Output the (X, Y) coordinate of the center of the cell containing the given text.  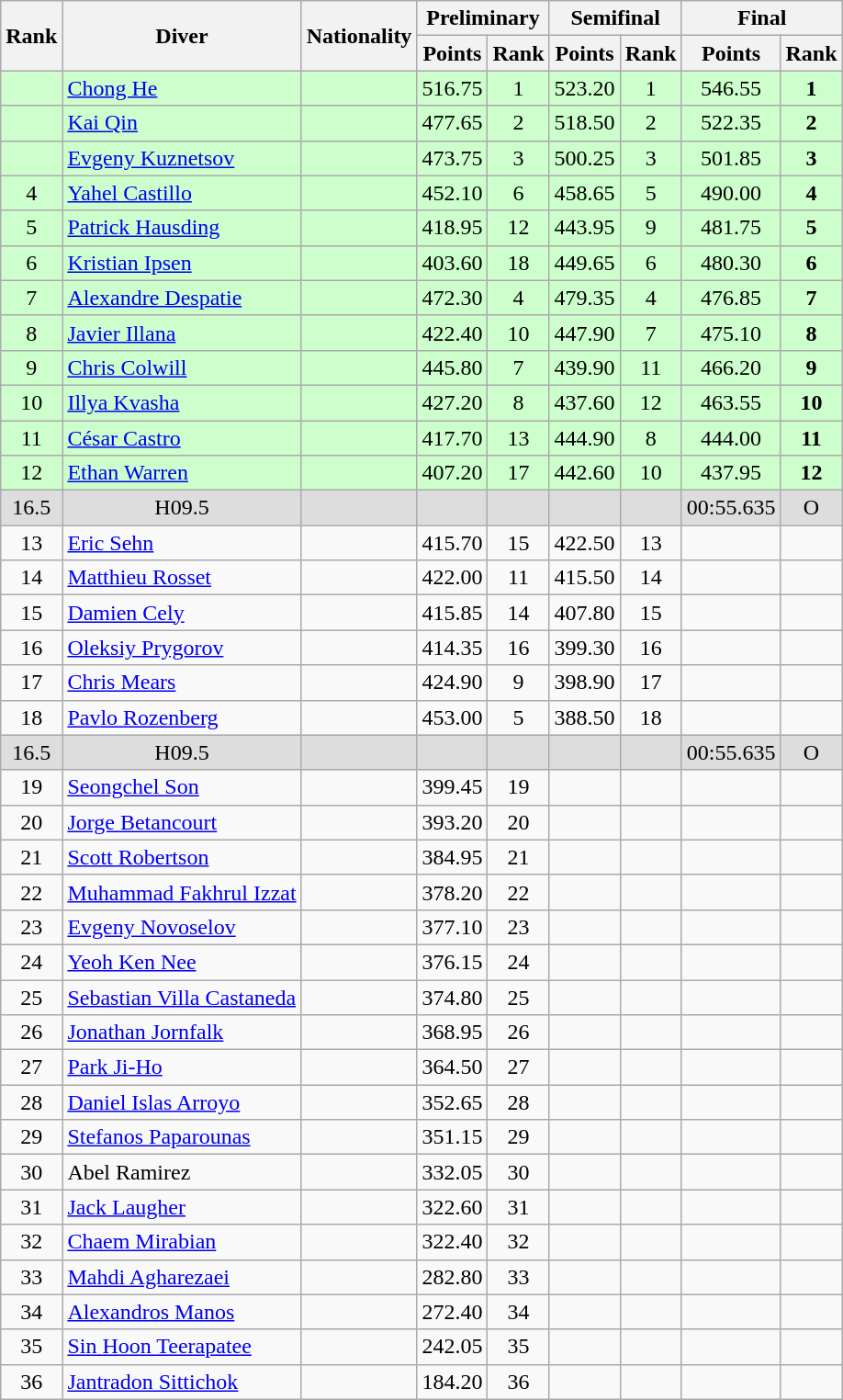
Alexandros Manos (182, 1312)
417.70 (452, 438)
475.10 (731, 333)
Chaem Mirabian (182, 1242)
399.30 (584, 648)
458.65 (584, 193)
Semifinal (615, 18)
322.60 (452, 1207)
Ethan Warren (182, 473)
Yahel Castillo (182, 193)
Diver (182, 36)
364.50 (452, 1067)
Eric Sehn (182, 543)
Muhammad Fakhrul Izzat (182, 892)
439.90 (584, 367)
Stefanos Paparounas (182, 1137)
Sebastian Villa Castaneda (182, 997)
Chris Mears (182, 683)
184.20 (452, 1382)
472.30 (452, 298)
352.65 (452, 1102)
Evgeny Kuznetsov (182, 158)
418.95 (452, 228)
Sin Hoon Teerapatee (182, 1347)
427.20 (452, 402)
César Castro (182, 438)
Park Ji-Ho (182, 1067)
407.20 (452, 473)
466.20 (731, 367)
424.90 (452, 683)
403.60 (452, 263)
351.15 (452, 1137)
Chris Colwill (182, 367)
452.10 (452, 193)
Kai Qin (182, 123)
415.85 (452, 613)
414.35 (452, 648)
Final (762, 18)
Daniel Islas Arroyo (182, 1102)
422.50 (584, 543)
523.20 (584, 88)
Matthieu Rosset (182, 578)
437.95 (731, 473)
272.40 (452, 1312)
516.75 (452, 88)
500.25 (584, 158)
476.85 (731, 298)
Javier Illana (182, 333)
Oleksiy Prygorov (182, 648)
Jack Laugher (182, 1207)
501.85 (731, 158)
490.00 (731, 193)
546.55 (731, 88)
442.60 (584, 473)
Illya Kvasha (182, 402)
393.20 (452, 822)
407.80 (584, 613)
Seongchel Son (182, 787)
Mahdi Agharezaei (182, 1277)
445.80 (452, 367)
415.70 (452, 543)
384.95 (452, 857)
443.95 (584, 228)
282.80 (452, 1277)
Abel Ramirez (182, 1172)
444.00 (731, 438)
377.10 (452, 927)
Evgeny Novoselov (182, 927)
Jonathan Jornfalk (182, 1033)
481.75 (731, 228)
447.90 (584, 333)
480.30 (731, 263)
368.95 (452, 1033)
Nationality (359, 36)
444.90 (584, 438)
422.00 (452, 578)
473.75 (452, 158)
463.55 (731, 402)
Damien Cely (182, 613)
378.20 (452, 892)
Patrick Hausding (182, 228)
Alexandre Despatie (182, 298)
Kristian Ipsen (182, 263)
374.80 (452, 997)
Preliminary (483, 18)
422.40 (452, 333)
522.35 (731, 123)
332.05 (452, 1172)
518.50 (584, 123)
437.60 (584, 402)
449.65 (584, 263)
Chong He (182, 88)
415.50 (584, 578)
322.40 (452, 1242)
Scott Robertson (182, 857)
477.65 (452, 123)
376.15 (452, 962)
398.90 (584, 683)
Pavlo Rozenberg (182, 717)
Jorge Betancourt (182, 822)
479.35 (584, 298)
388.50 (584, 717)
Yeoh Ken Nee (182, 962)
453.00 (452, 717)
Jantradon Sittichok (182, 1382)
399.45 (452, 787)
242.05 (452, 1347)
